Identify which cell holds the provided text, then report its (x, y) central coordinate. 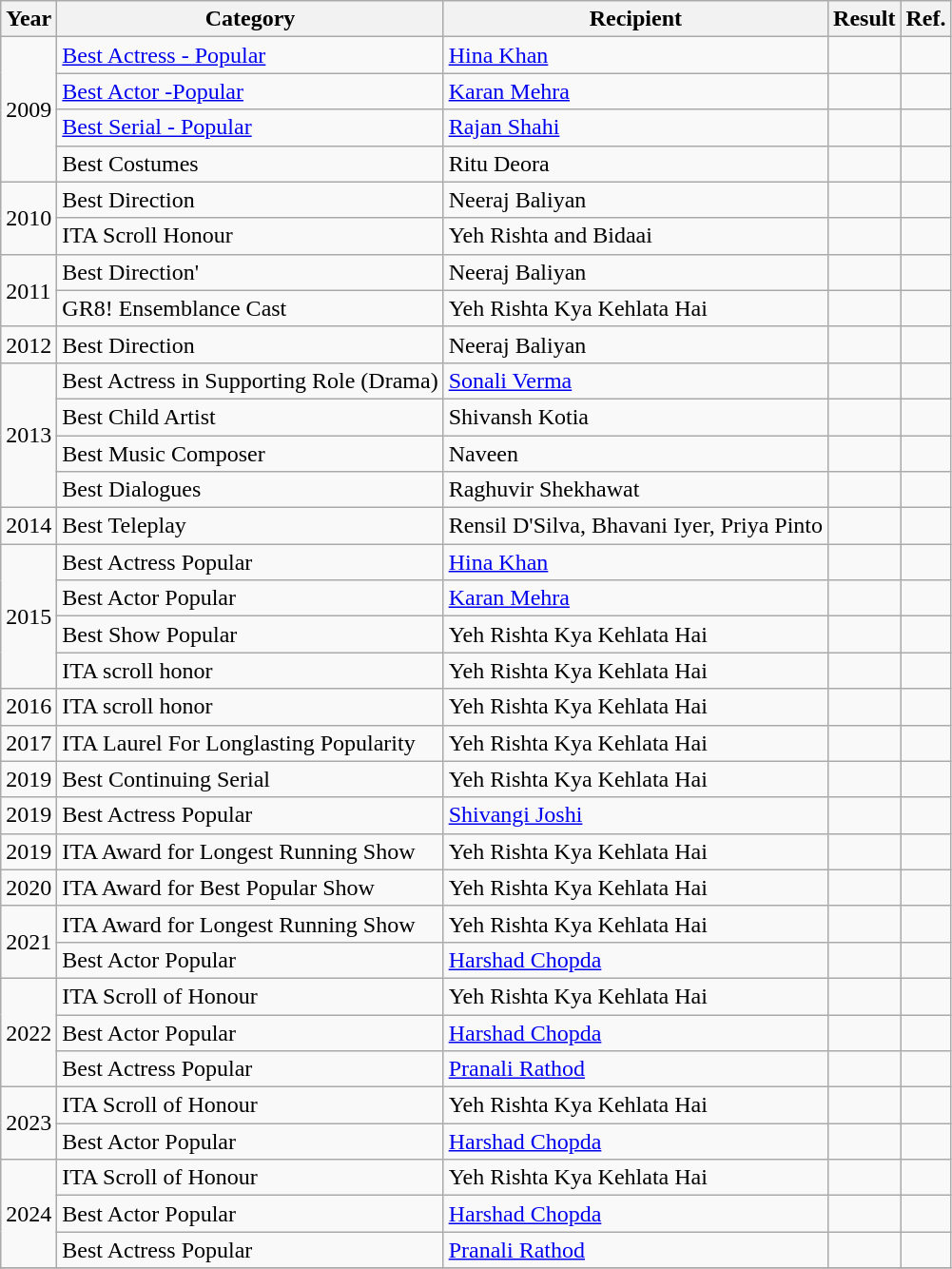
Best Continuing Serial (250, 779)
Rensil D'Silva, Bhavani Iyer, Priya Pinto (635, 526)
Best Music Composer (250, 454)
Best Costumes (250, 164)
Best Dialogues (250, 490)
Best Show Popular (250, 634)
2009 (29, 109)
2014 (29, 526)
Best Teleplay (250, 526)
Best Actress in Supporting Role (Drama) (250, 381)
Sonali Verma (635, 381)
Best Child Artist (250, 417)
2012 (29, 344)
Best Actress - Popular (250, 55)
ITA Laurel For Longlasting Popularity (250, 743)
Yeh Rishta and Bidaai (635, 236)
ITA Award for Best Popular Show (250, 888)
Best Direction' (250, 272)
Category (250, 19)
2017 (29, 743)
2015 (29, 616)
Year (29, 19)
2013 (29, 435)
Recipient (635, 19)
2022 (29, 1032)
Raghuvir Shekhawat (635, 490)
2024 (29, 1214)
Result (865, 19)
ITA Scroll Honour (250, 236)
2023 (29, 1123)
Ritu Deora (635, 164)
2016 (29, 707)
2020 (29, 888)
Best Serial - Popular (250, 127)
Shivangi Joshi (635, 815)
2011 (29, 290)
Naveen (635, 454)
Shivansh Kotia (635, 417)
Rajan Shahi (635, 127)
2010 (29, 218)
2021 (29, 942)
Best Actor -Popular (250, 91)
Ref. (926, 19)
GR8! Ensemblance Cast (250, 308)
